Capture the cell that displays the provided text and extract its [x, y] central coordinate. 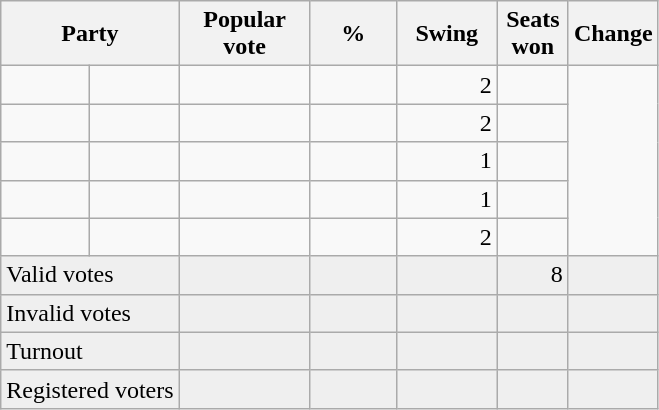
% [353, 34]
Popular vote [244, 34]
8 [532, 275]
Party [90, 34]
Invalid votes [90, 313]
Valid votes [90, 275]
Registered voters [90, 389]
Swing [446, 34]
Seatswon [532, 34]
Change [613, 34]
Turnout [90, 351]
